Identify which cell holds the provided text, then report its (x, y) central coordinate. 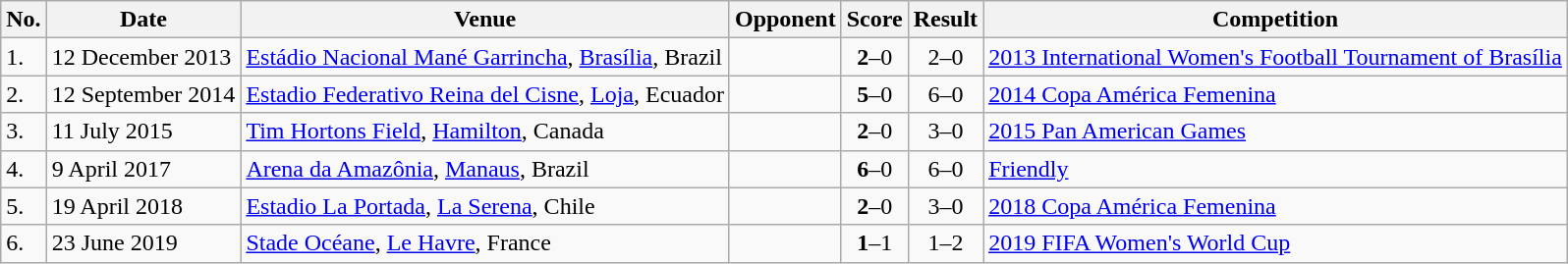
Friendly (1275, 169)
Arena da Amazônia, Manaus, Brazil (485, 169)
9 April 2017 (143, 169)
3. (24, 132)
2014 Copa América Femenina (1275, 94)
Opponent (785, 20)
1–1 (874, 243)
23 June 2019 (143, 243)
5. (24, 206)
Estádio Nacional Mané Garrincha, Brasília, Brazil (485, 57)
Venue (485, 20)
Estadio Federativo Reina del Cisne, Loja, Ecuador (485, 94)
Date (143, 20)
2018 Copa América Femenina (1275, 206)
6. (24, 243)
No. (24, 20)
2019 FIFA Women's World Cup (1275, 243)
1. (24, 57)
Competition (1275, 20)
11 July 2015 (143, 132)
1–2 (945, 243)
4. (24, 169)
Stade Océane, Le Havre, France (485, 243)
2013 International Women's Football Tournament of Brasília (1275, 57)
19 April 2018 (143, 206)
Score (874, 20)
Tim Hortons Field, Hamilton, Canada (485, 132)
12 September 2014 (143, 94)
2015 Pan American Games (1275, 132)
5–0 (874, 94)
12 December 2013 (143, 57)
Result (945, 20)
Estadio La Portada, La Serena, Chile (485, 206)
2. (24, 94)
